Capture the cell that displays the provided text and extract its (x, y) central coordinate. 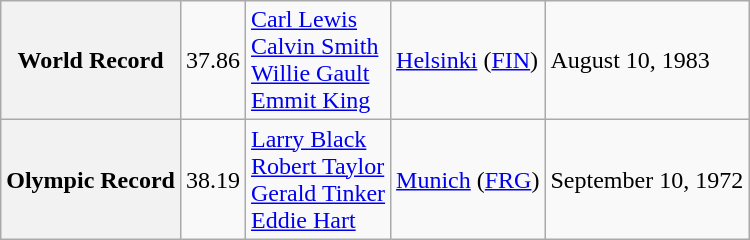
September 10, 1972 (647, 180)
Olympic Record (91, 180)
38.19 (212, 180)
Larry Black Robert Taylor Gerald Tinker Eddie Hart (318, 180)
37.86 (212, 60)
Munich (FRG) (468, 180)
World Record (91, 60)
Helsinki (FIN) (468, 60)
Carl Lewis Calvin Smith Willie Gault Emmit King (318, 60)
August 10, 1983 (647, 60)
